Provide the (x, y) coordinate of the cell's center where the given text is located.  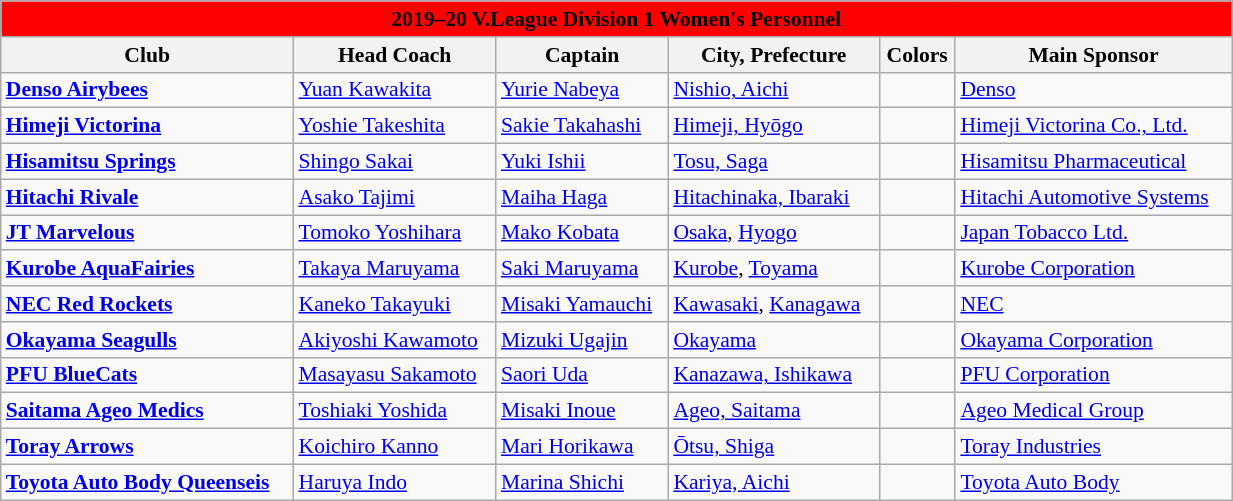
Misaki Inoue (582, 411)
Nishio, Aichi (774, 90)
Misaki Yamauchi (582, 304)
Main Sponsor (1093, 55)
Hitachi Rivale (148, 197)
Head Coach (394, 55)
Toray Arrows (148, 447)
Maiha Haga (582, 197)
Denso Airybees (148, 90)
Denso (1093, 90)
Ageo Medical Group (1093, 411)
City, Prefecture (774, 55)
Okayama Seagulls (148, 340)
Koichiro Kanno (394, 447)
Hisamitsu Pharmaceutical (1093, 162)
Mari Horikawa (582, 447)
Toyota Auto Body Queenseis (148, 482)
Himeji Victorina Co., Ltd. (1093, 126)
JT Marvelous (148, 233)
Okayama Corporation (1093, 340)
Club (148, 55)
Masayasu Sakamoto (394, 375)
Osaka, Hyogo (774, 233)
Takaya Maruyama (394, 269)
NEC (1093, 304)
Mizuki Ugajin (582, 340)
Saori Uda (582, 375)
Tosu, Saga (774, 162)
Yuki Ishii (582, 162)
Kariya, Aichi (774, 482)
Saki Maruyama (582, 269)
Yoshie Takeshita (394, 126)
PFU BlueCats (148, 375)
Yuan Kawakita (394, 90)
Colors (917, 55)
Himeji Victorina (148, 126)
Kurobe AquaFairies (148, 269)
Hitachi Automotive Systems (1093, 197)
Mako Kobata (582, 233)
Hisamitsu Springs (148, 162)
Kanazawa, Ishikawa (774, 375)
Tomoko Yoshihara (394, 233)
Himeji, Hyōgo (774, 126)
Toyota Auto Body (1093, 482)
Ōtsu, Shiga (774, 447)
NEC Red Rockets (148, 304)
Yurie Nabeya (582, 90)
Marina Shichi (582, 482)
Kawasaki, Kanagawa (774, 304)
Toray Industries (1093, 447)
Shingo Sakai (394, 162)
Haruya Indo (394, 482)
PFU Corporation (1093, 375)
Akiyoshi Kawamoto (394, 340)
Toshiaki Yoshida (394, 411)
Captain (582, 55)
Kaneko Takayuki (394, 304)
Saitama Ageo Medics (148, 411)
Kurobe, Toyama (774, 269)
Asako Tajimi (394, 197)
Okayama (774, 340)
Ageo, Saitama (774, 411)
Hitachinaka, Ibaraki (774, 197)
2019–20 V.League Division 1 Women's Personnel (616, 19)
Kurobe Corporation (1093, 269)
Japan Tobacco Ltd. (1093, 233)
Sakie Takahashi (582, 126)
